Capture the cell that displays the provided text and extract its [x, y] central coordinate. 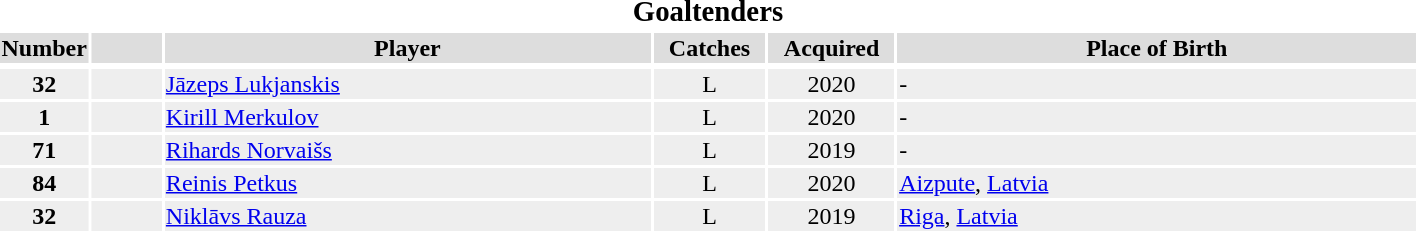
71 [44, 150]
Place of Birth [1157, 48]
Number [44, 48]
Riga, Latvia [1157, 216]
Player [407, 48]
Aizpute, Latvia [1157, 183]
84 [44, 183]
Niklāvs Rauza [407, 216]
Catches [709, 48]
Kirill Merkulov [407, 117]
1 [44, 117]
Acquired [832, 48]
Reinis Petkus [407, 183]
Jāzeps Lukjanskis [407, 84]
Rihards Norvaišs [407, 150]
